Search for the cell housing the specified text and yield its (x, y) center coordinate. 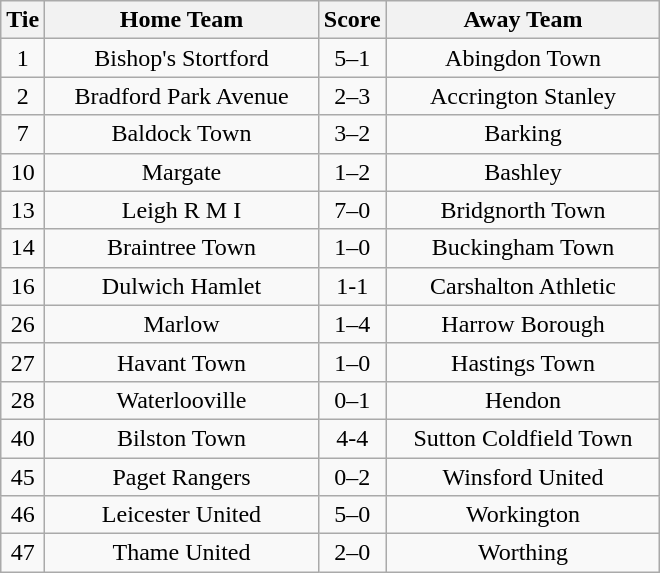
28 (23, 400)
Leicester United (182, 515)
Hendon (523, 400)
Bishop's Stortford (182, 58)
Buckingham Town (523, 248)
Bilston Town (182, 438)
Hastings Town (523, 362)
2 (23, 96)
3–2 (352, 134)
Paget Rangers (182, 477)
Tie (23, 20)
14 (23, 248)
7–0 (352, 210)
Score (352, 20)
Havant Town (182, 362)
Braintree Town (182, 248)
Worthing (523, 553)
Workington (523, 515)
0–1 (352, 400)
4-4 (352, 438)
5–1 (352, 58)
Barking (523, 134)
7 (23, 134)
13 (23, 210)
1-1 (352, 286)
Harrow Borough (523, 324)
2–0 (352, 553)
Home Team (182, 20)
46 (23, 515)
10 (23, 172)
Away Team (523, 20)
Bridgnorth Town (523, 210)
Abingdon Town (523, 58)
Margate (182, 172)
Baldock Town (182, 134)
1 (23, 58)
2–3 (352, 96)
5–0 (352, 515)
Winsford United (523, 477)
Marlow (182, 324)
Accrington Stanley (523, 96)
Thame United (182, 553)
1–2 (352, 172)
Bradford Park Avenue (182, 96)
Carshalton Athletic (523, 286)
Leigh R M I (182, 210)
45 (23, 477)
Sutton Coldfield Town (523, 438)
27 (23, 362)
47 (23, 553)
Waterlooville (182, 400)
Bashley (523, 172)
0–2 (352, 477)
26 (23, 324)
16 (23, 286)
Dulwich Hamlet (182, 286)
40 (23, 438)
1–4 (352, 324)
